Pinpoint the cell where the given text exists, returning its (x, y) midpoint coordinate. 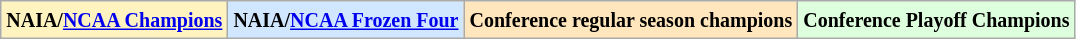
Conference Playoff Champions (936, 20)
NAIA/NCAA Frozen Four (346, 20)
Conference regular season champions (631, 20)
NAIA/NCAA Champions (114, 20)
